From the cell containing the given text, extract its center point as [x, y] coordinate. 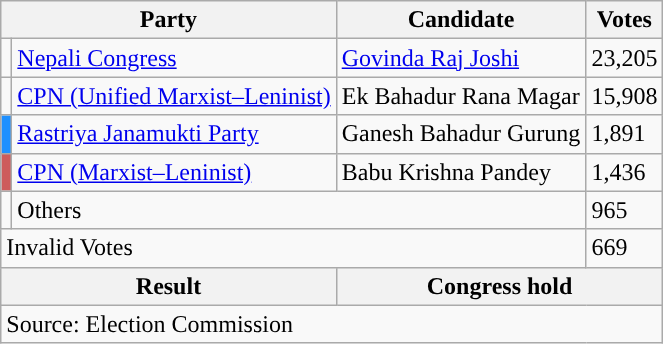
1,891 [624, 134]
Source: Election Commission [332, 324]
Candidate [461, 20]
Others [299, 210]
CPN (Unified Marxist–Leninist) [174, 96]
CPN (Marxist–Leninist) [174, 172]
Govinda Raj Joshi [461, 58]
Votes [624, 20]
Result [168, 286]
Nepali Congress [174, 58]
Congress hold [500, 286]
23,205 [624, 58]
669 [624, 248]
15,908 [624, 96]
Party [168, 20]
1,436 [624, 172]
Babu Krishna Pandey [461, 172]
Ganesh Bahadur Gurung [461, 134]
Invalid Votes [294, 248]
Ek Bahadur Rana Magar [461, 96]
965 [624, 210]
Rastriya Janamukti Party [174, 134]
